Return [x, y] of the center of cell containing provided text 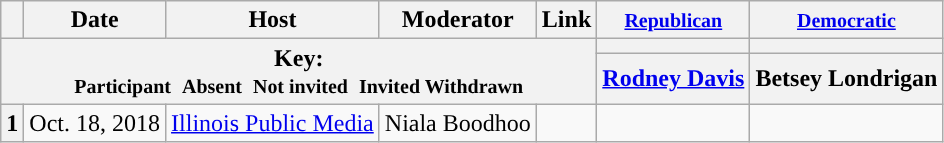
Betsey Londrigan [846, 78]
Oct. 18, 2018 [95, 123]
Host [273, 20]
1 [12, 123]
Democratic [846, 20]
Key: Participant Absent Not invited Invited Withdrawn [299, 72]
Republican [674, 20]
Link [566, 20]
Rodney Davis [674, 78]
Moderator [458, 20]
Date [95, 20]
Niala Boodhoo [458, 123]
Illinois Public Media [273, 123]
